For the text-containing cell, return its midpoint in (X, Y) coordinate format. 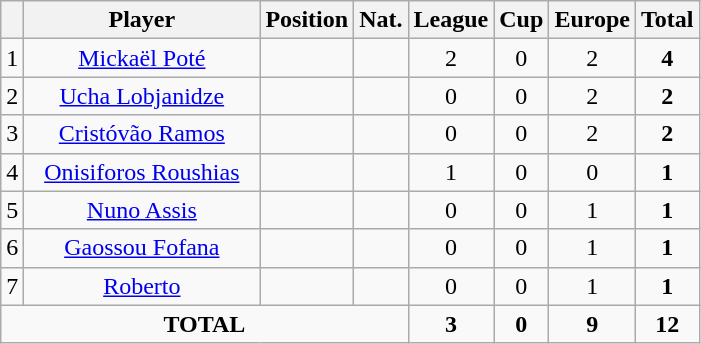
9 (592, 324)
Position (307, 20)
12 (668, 324)
Gaossou Fofana (142, 248)
Nuno Assis (142, 210)
5 (12, 210)
7 (12, 286)
Nat. (381, 20)
League (451, 20)
6 (12, 248)
Mickaël Poté (142, 58)
Total (668, 20)
Player (142, 20)
Roberto (142, 286)
Cristóvão Ramos (142, 134)
Europe (592, 20)
Ucha Lobjanidze (142, 96)
TOTAL (204, 324)
Cup (522, 20)
Onisiforos Roushias (142, 172)
